Pinpoint the cell where the given text exists, returning its [x, y] midpoint coordinate. 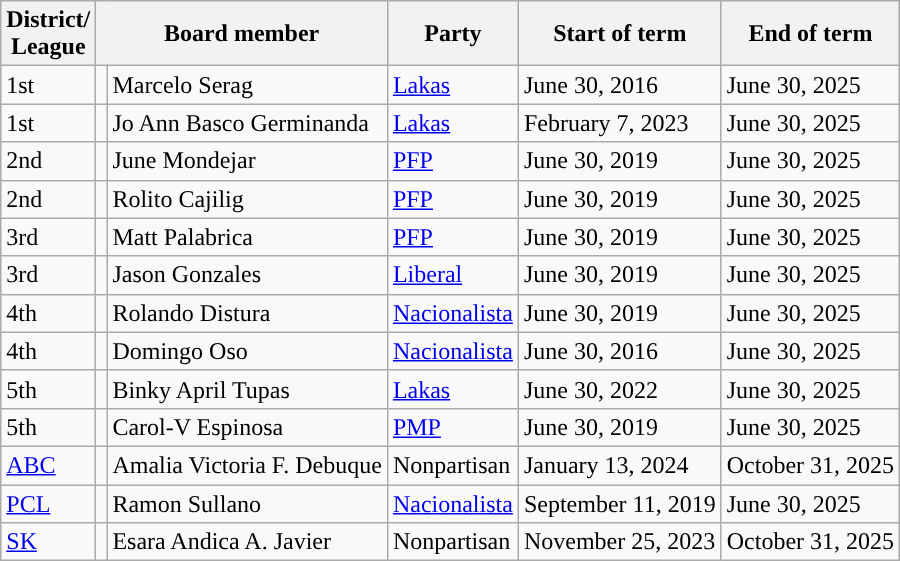
Esara Andica A. Javier [248, 542]
PMP [452, 427]
Party [452, 34]
Rolito Cajilig [248, 199]
September 11, 2019 [620, 503]
Ramon Sullano [248, 503]
June 30, 2022 [620, 389]
February 7, 2023 [620, 123]
November 25, 2023 [620, 542]
Jason Gonzales [248, 275]
SK [48, 542]
Binky April Tupas [248, 389]
District/League [48, 34]
Amalia Victoria F. Debuque [248, 465]
June Mondejar [248, 161]
Start of term [620, 34]
Carol-V Espinosa [248, 427]
Marcelo Serag [248, 85]
Liberal [452, 275]
End of term [810, 34]
January 13, 2024 [620, 465]
Jo Ann Basco Germinanda [248, 123]
Matt Palabrica [248, 237]
PCL [48, 503]
Rolando Distura [248, 313]
Board member [242, 34]
ABC [48, 465]
Domingo Oso [248, 351]
